For the text-containing cell, return its midpoint in [x, y] coordinate format. 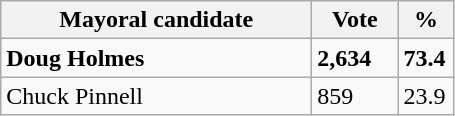
Vote [355, 20]
% [426, 20]
23.9 [426, 96]
2,634 [355, 58]
Mayoral candidate [156, 20]
859 [355, 96]
Chuck Pinnell [156, 96]
Doug Holmes [156, 58]
73.4 [426, 58]
